Return the [X, Y] coordinate for the center point of the cell that contains the specified text.  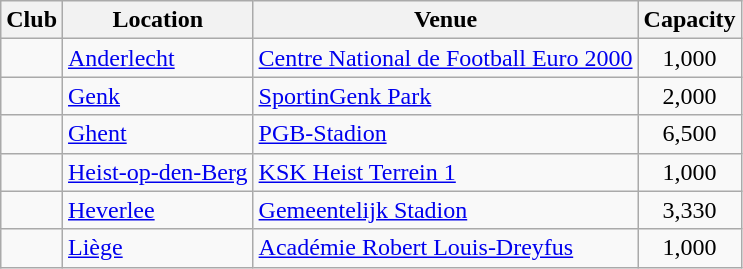
Venue [446, 20]
Anderlecht [158, 58]
Gemeentelijk Stadion [446, 210]
Liège [158, 248]
Genk [158, 96]
Heverlee [158, 210]
Ghent [158, 134]
Académie Robert Louis-Dreyfus [446, 248]
2,000 [690, 96]
PGB-Stadion [446, 134]
Centre National de Football Euro 2000 [446, 58]
Club [32, 20]
6,500 [690, 134]
Location [158, 20]
Heist-op-den-Berg [158, 172]
SportinGenk Park [446, 96]
Capacity [690, 20]
KSK Heist Terrein 1 [446, 172]
3,330 [690, 210]
